Find where the given text appears and provide that cell's center as (X, Y) coordinate. 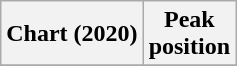
Chart (2020) (72, 34)
Peakposition (189, 34)
